Identify which cell holds the provided text, then report its [X, Y] central coordinate. 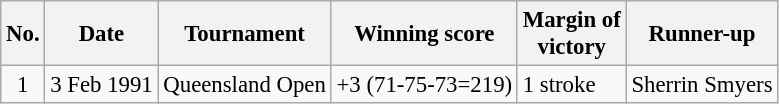
Tournament [244, 34]
Sherrin Smyers [702, 85]
1 [23, 85]
No. [23, 34]
+3 (71-75-73=219) [424, 85]
3 Feb 1991 [102, 85]
1 stroke [572, 85]
Date [102, 34]
Queensland Open [244, 85]
Margin ofvictory [572, 34]
Runner-up [702, 34]
Winning score [424, 34]
